Return (x, y) of the center of cell containing provided text 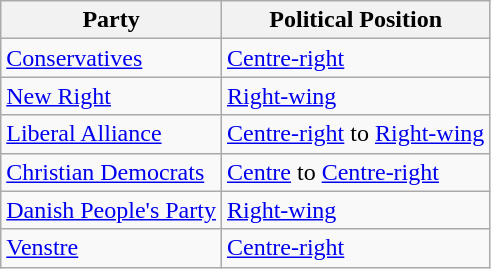
Christian Democrats (112, 172)
New Right (112, 96)
Conservatives (112, 58)
Political Position (355, 20)
Centre to Centre-right (355, 172)
Venstre (112, 248)
Liberal Alliance (112, 134)
Party (112, 20)
Centre-right to Right-wing (355, 134)
Danish People's Party (112, 210)
